From the cell containing the given text, extract its center point as (x, y) coordinate. 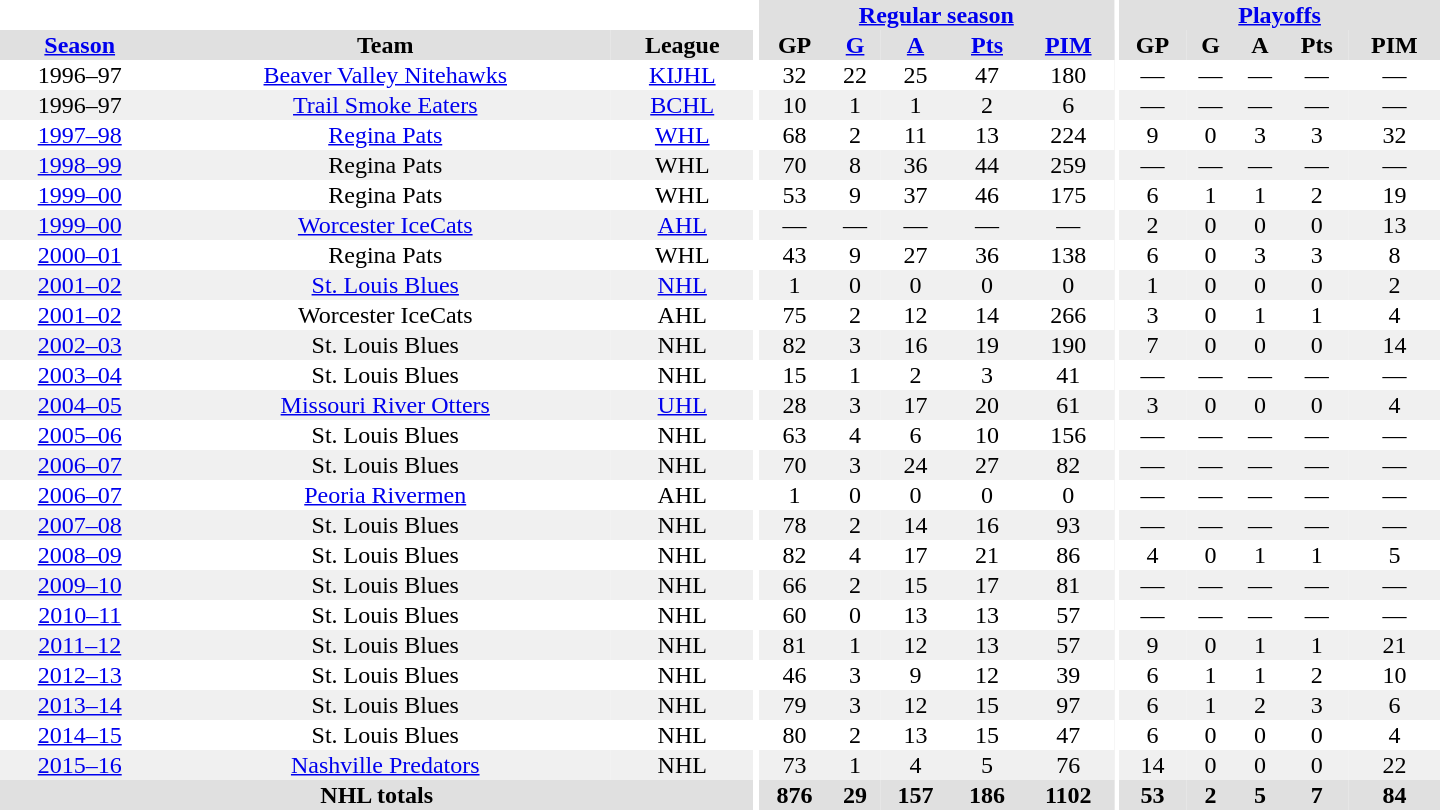
44 (986, 165)
BCHL (682, 105)
60 (794, 615)
76 (1068, 765)
186 (986, 795)
39 (1068, 675)
86 (1068, 555)
28 (794, 405)
63 (794, 435)
37 (916, 195)
20 (986, 405)
2009–10 (80, 585)
Season (80, 45)
2002–03 (80, 345)
75 (794, 315)
84 (1394, 795)
2000–01 (80, 255)
259 (1068, 165)
KIJHL (682, 75)
66 (794, 585)
266 (1068, 315)
190 (1068, 345)
224 (1068, 135)
2010–11 (80, 615)
68 (794, 135)
80 (794, 735)
78 (794, 525)
NHL totals (376, 795)
2012–13 (80, 675)
Peoria Rivermen (385, 495)
43 (794, 255)
2011–12 (80, 645)
2013–14 (80, 705)
41 (1068, 375)
97 (1068, 705)
Team (385, 45)
180 (1068, 75)
UHL (682, 405)
Trail Smoke Eaters (385, 105)
2008–09 (80, 555)
157 (916, 795)
1997–98 (80, 135)
93 (1068, 525)
1998–99 (80, 165)
175 (1068, 195)
1102 (1068, 795)
Regular season (936, 15)
2003–04 (80, 375)
876 (794, 795)
2015–16 (80, 765)
Missouri River Otters (385, 405)
138 (1068, 255)
61 (1068, 405)
2014–15 (80, 735)
Nashville Predators (385, 765)
24 (916, 465)
Playoffs (1280, 15)
79 (794, 705)
11 (916, 135)
Beaver Valley Nitehawks (385, 75)
League (682, 45)
156 (1068, 435)
2004–05 (80, 405)
2005–06 (80, 435)
73 (794, 765)
29 (854, 795)
2007–08 (80, 525)
25 (916, 75)
